Pinpoint the cell where the given text exists, returning its (X, Y) midpoint coordinate. 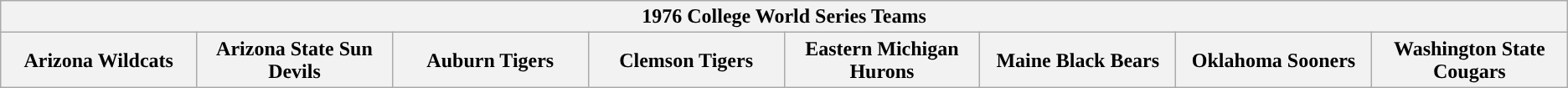
Clemson Tigers (686, 60)
1976 College World Series Teams (784, 17)
Oklahoma Sooners (1274, 60)
Arizona State Sun Devils (295, 60)
Arizona Wildcats (99, 60)
Eastern Michigan Hurons (882, 60)
Maine Black Bears (1078, 60)
Auburn Tigers (490, 60)
Washington State Cougars (1469, 60)
